For the text-containing cell, return its midpoint in [X, Y] coordinate format. 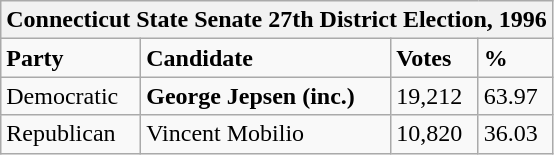
Vincent Mobilio [266, 134]
Democratic [71, 96]
George Jepsen (inc.) [266, 96]
36.03 [515, 134]
Candidate [266, 58]
63.97 [515, 96]
Republican [71, 134]
Connecticut State Senate 27th District Election, 1996 [277, 20]
19,212 [435, 96]
Party [71, 58]
Votes [435, 58]
10,820 [435, 134]
% [515, 58]
